Return [x, y] of the center of cell containing provided text 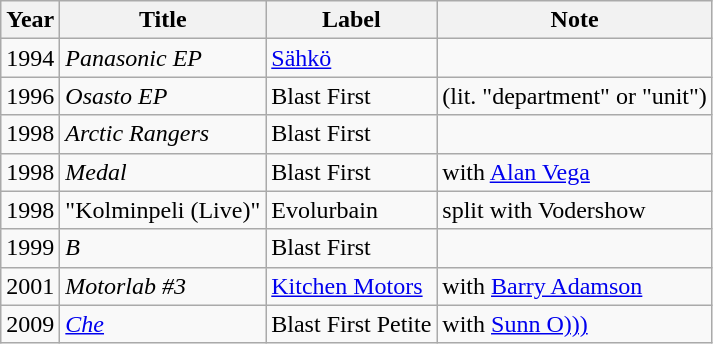
Osasto EP [163, 96]
Arctic Rangers [163, 134]
with Barry Adamson [575, 286]
Kitchen Motors [352, 286]
Blast First Petite [352, 324]
Medal [163, 172]
with Alan Vega [575, 172]
split with Vodershow [575, 210]
(lit. "department" or "unit") [575, 96]
Title [163, 20]
"Kolminpeli (Live)" [163, 210]
Che [163, 324]
Panasonic EP [163, 58]
1996 [30, 96]
Note [575, 20]
2001 [30, 286]
B [163, 248]
with Sunn O))) [575, 324]
2009 [30, 324]
1999 [30, 248]
Evolurbain [352, 210]
Label [352, 20]
Sähkö [352, 58]
Year [30, 20]
Motorlab #3 [163, 286]
1994 [30, 58]
